For the text-containing cell, return its midpoint in (X, Y) coordinate format. 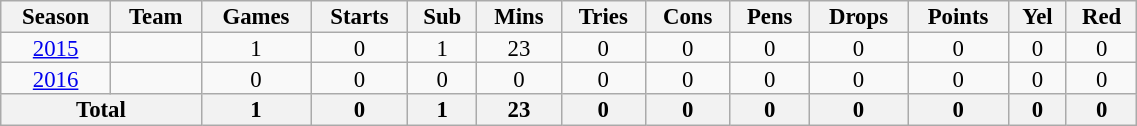
Starts (360, 16)
Red (1101, 16)
Cons (688, 16)
Mins (520, 16)
Drops (858, 16)
Season (56, 16)
Tries (603, 16)
Team (156, 16)
Pens (770, 16)
Total (101, 110)
Sub (442, 16)
Points (958, 16)
2015 (56, 48)
2016 (56, 78)
Games (256, 16)
Yel (1037, 16)
